Pinpoint the cell where the given text exists, returning its [X, Y] midpoint coordinate. 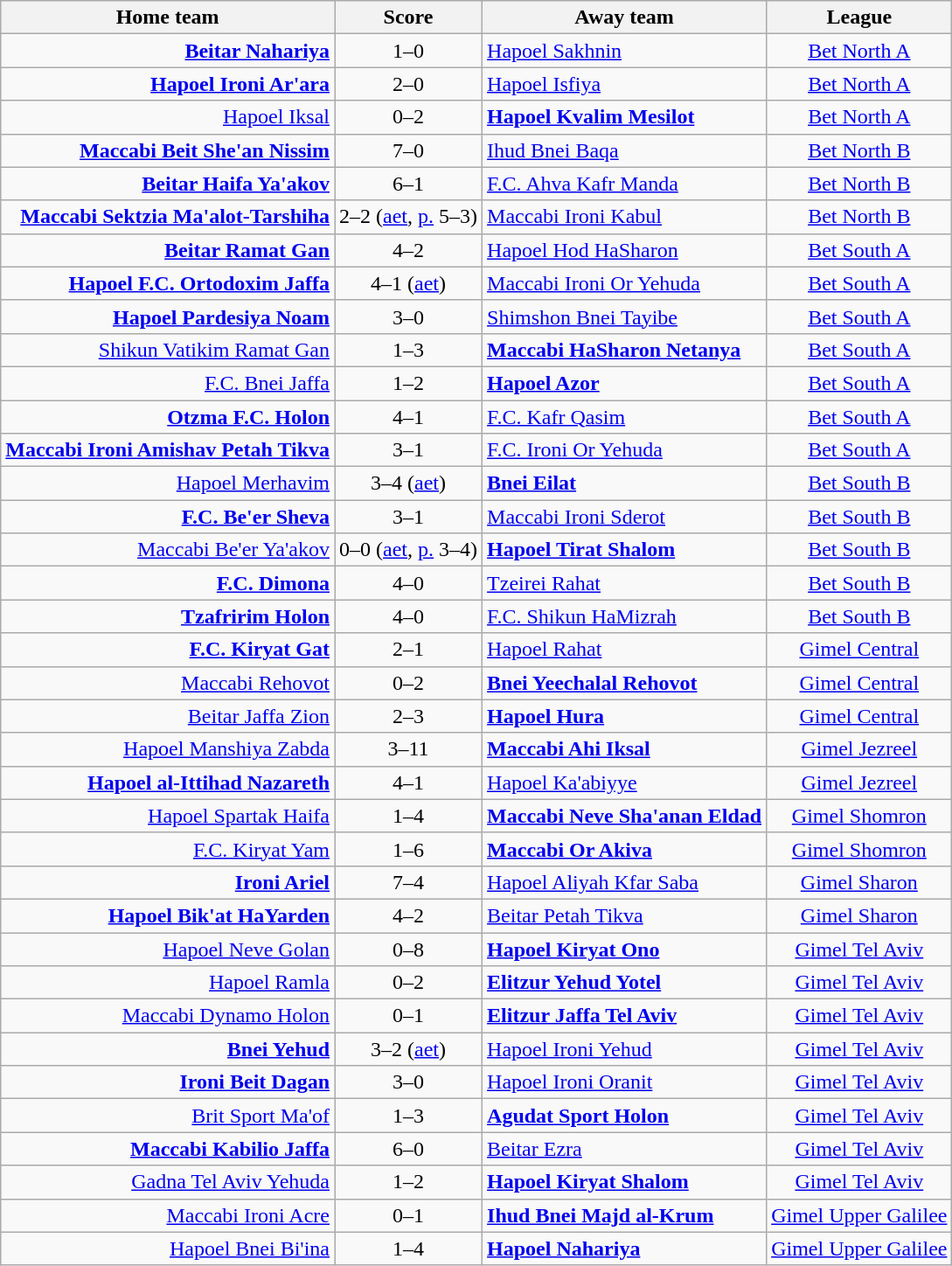
Maccabi Neve Sha'anan Eldad [624, 816]
Maccabi Kabilio Jaffa [168, 1149]
League [859, 17]
Agudat Sport Holon [624, 1116]
Hapoel Spartak Haifa [168, 816]
7–4 [409, 882]
2–2 (aet, p. 5–3) [409, 217]
Elitzur Yehud Yotel [624, 983]
Maccabi Ironi Amishav Petah Tikva [168, 450]
Shikun Vatikim Ramat Gan [168, 350]
Beitar Ezra [624, 1149]
F.C. Kiryat Yam [168, 849]
F.C. Bnei Jaffa [168, 383]
Maccabi Ironi Acre [168, 1215]
Hapoel Iksal [168, 117]
Hapoel Tirat Shalom [624, 550]
Hapoel Merhavim [168, 483]
Bnei Yehud [168, 1049]
3–11 [409, 749]
Hapoel Hura [624, 716]
Hapoel F.C. Ortodoxim Jaffa [168, 283]
Hapoel Kvalim Mesilot [624, 117]
Bnei Yeechalal Rehovot [624, 683]
Beitar Jaffa Zion [168, 716]
4–1 (aet) [409, 283]
Away team [624, 17]
2–1 [409, 650]
F.C. Shikun HaMizrah [624, 616]
Hapoel Bnei Bi'ina [168, 1249]
Gadna Tel Aviv Yehuda [168, 1182]
Ironi Beit Dagan [168, 1082]
Shimshon Bnei Tayibe [624, 316]
Brit Sport Ma'of [168, 1116]
Hapoel Ironi Oranit [624, 1082]
F.C. Dimona [168, 583]
Hapoel Ka'abiyye [624, 783]
Maccabi Ironi Or Yehuda [624, 283]
Hapoel Kiryat Shalom [624, 1182]
Hapoel Ironi Ar'ara [168, 84]
Maccabi Ironi Sderot [624, 517]
Hapoel Rahat [624, 650]
1–0 [409, 51]
2–3 [409, 716]
Maccabi Dynamo Holon [168, 1016]
Beitar Petah Tikva [624, 915]
Ihud Bnei Majd al-Krum [624, 1215]
0–0 (aet, p. 3–4) [409, 550]
Maccabi HaSharon Netanya [624, 350]
Maccabi Be'er Ya'akov [168, 550]
Score [409, 17]
Hapoel Hod HaSharon [624, 250]
3–2 (aet) [409, 1049]
Hapoel Neve Golan [168, 949]
Hapoel Bik'at HaYarden [168, 915]
Maccabi Rehovot [168, 683]
Maccabi Sektzia Ma'alot-Tarshiha [168, 217]
1–6 [409, 849]
6–0 [409, 1149]
Hapoel Manshiya Zabda [168, 749]
Hapoel al-Ittihad Nazareth [168, 783]
Hapoel Azor [624, 383]
Maccabi Ahi Iksal [624, 749]
3–4 (aet) [409, 483]
Hapoel Ironi Yehud [624, 1049]
Otzma F.C. Holon [168, 417]
Maccabi Or Akiva [624, 849]
Tzafririm Holon [168, 616]
F.C. Kiryat Gat [168, 650]
7–0 [409, 150]
Tzeirei Rahat [624, 583]
F.C. Ironi Or Yehuda [624, 450]
F.C. Ahva Kafr Manda [624, 184]
Elitzur Jaffa Tel Aviv [624, 1016]
Bnei Eilat [624, 483]
F.C. Kafr Qasim [624, 417]
Hapoel Ramla [168, 983]
F.C. Be'er Sheva [168, 517]
Hapoel Pardesiya Noam [168, 316]
Hapoel Sakhnin [624, 51]
Maccabi Beit She'an Nissim [168, 150]
Hapoel Isfiya [624, 84]
Home team [168, 17]
Hapoel Aliyah Kfar Saba [624, 882]
Maccabi Ironi Kabul [624, 217]
Hapoel Kiryat Ono [624, 949]
Ihud Bnei Baqa [624, 150]
6–1 [409, 184]
Hapoel Nahariya [624, 1249]
Beitar Nahariya [168, 51]
Beitar Ramat Gan [168, 250]
2–0 [409, 84]
Ironi Ariel [168, 882]
0–8 [409, 949]
Beitar Haifa Ya'akov [168, 184]
